Pinpoint the cell where the given text exists, returning its [x, y] midpoint coordinate. 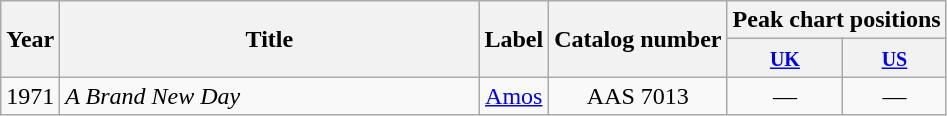
AAS 7013 [638, 96]
Peak chart positions [836, 20]
UK [785, 58]
1971 [30, 96]
Label [514, 39]
Title [270, 39]
Amos [514, 96]
US [894, 58]
Catalog number [638, 39]
Year [30, 39]
A Brand New Day [270, 96]
